Find where the given text appears and provide that cell's center as (x, y) coordinate. 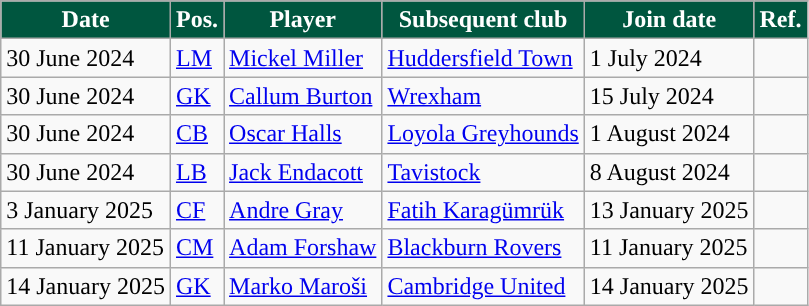
CF (196, 210)
Andre Gray (303, 210)
Ref. (780, 20)
Fatih Karagümrük (483, 210)
Wrexham (483, 96)
15 July 2024 (669, 96)
Blackburn Rovers (483, 248)
Jack Endacott (303, 172)
CB (196, 134)
Tavistock (483, 172)
Pos. (196, 20)
Loyola Greyhounds (483, 134)
Huddersfield Town (483, 58)
Oscar Halls (303, 134)
Subsequent club (483, 20)
Mickel Miller (303, 58)
Date (86, 20)
LM (196, 58)
1 August 2024 (669, 134)
Callum Burton (303, 96)
3 January 2025 (86, 210)
13 January 2025 (669, 210)
Cambridge United (483, 286)
Adam Forshaw (303, 248)
Marko Maroši (303, 286)
Join date (669, 20)
8 August 2024 (669, 172)
1 July 2024 (669, 58)
LB (196, 172)
CM (196, 248)
Player (303, 20)
